Detect which cell encompasses the target text, then output its (X, Y) center coordinate. 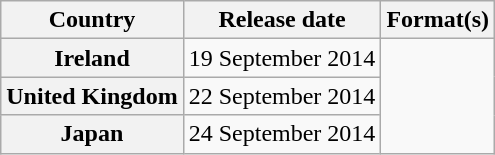
Release date (282, 20)
24 September 2014 (282, 134)
Japan (92, 134)
Country (92, 20)
22 September 2014 (282, 96)
19 September 2014 (282, 58)
Format(s) (438, 20)
Ireland (92, 58)
United Kingdom (92, 96)
